Provide the [X, Y] coordinate of the cell's center where the given text is located.  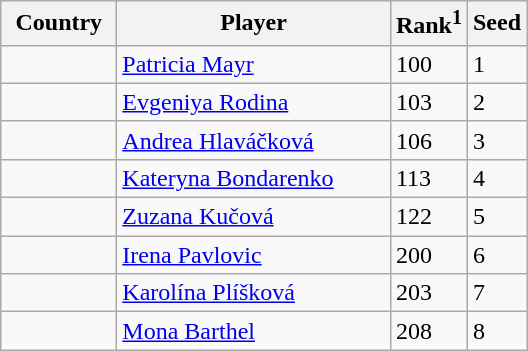
106 [428, 140]
103 [428, 102]
Zuzana Kučová [254, 217]
3 [496, 140]
Seed [496, 24]
Andrea Hlaváčková [254, 140]
Kateryna Bondarenko [254, 178]
200 [428, 255]
7 [496, 293]
Country [59, 24]
Irena Pavlovic [254, 255]
Mona Barthel [254, 331]
203 [428, 293]
2 [496, 102]
Evgeniya Rodina [254, 102]
208 [428, 331]
113 [428, 178]
Patricia Mayr [254, 64]
Karolína Plíšková [254, 293]
1 [496, 64]
Rank1 [428, 24]
122 [428, 217]
6 [496, 255]
8 [496, 331]
5 [496, 217]
4 [496, 178]
100 [428, 64]
Player [254, 24]
